Search for the cell housing the specified text and yield its [x, y] center coordinate. 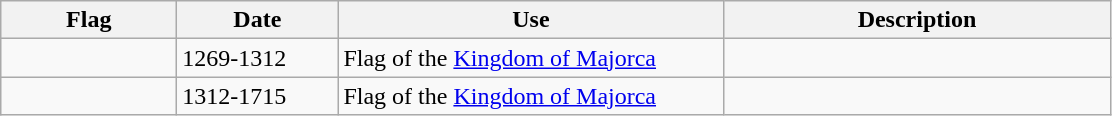
Description [917, 20]
Use [531, 20]
1312-1715 [258, 96]
1269-1312 [258, 58]
Flag [89, 20]
Date [258, 20]
